Return (X, Y) of the center of cell containing provided text 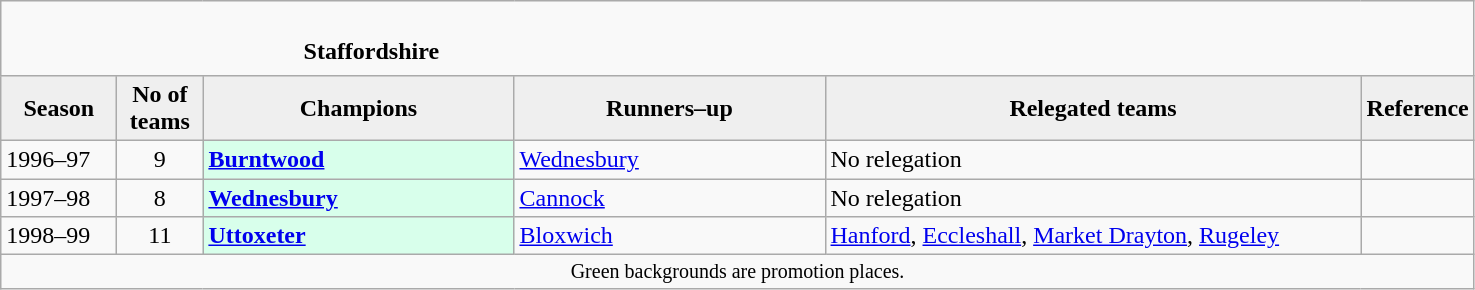
Season (59, 108)
11 (160, 236)
Cannock (670, 197)
Relegated teams (1093, 108)
9 (160, 159)
Green backgrounds are promotion places. (738, 272)
8 (160, 197)
1998–99 (59, 236)
Bloxwich (670, 236)
Runners–up (670, 108)
1997–98 (59, 197)
Hanford, Eccleshall, Market Drayton, Rugeley (1093, 236)
Champions (358, 108)
1996–97 (59, 159)
Burntwood (358, 159)
No of teams (160, 108)
Uttoxeter (358, 236)
Reference (1418, 108)
